For the text-containing cell, return its midpoint in [x, y] coordinate format. 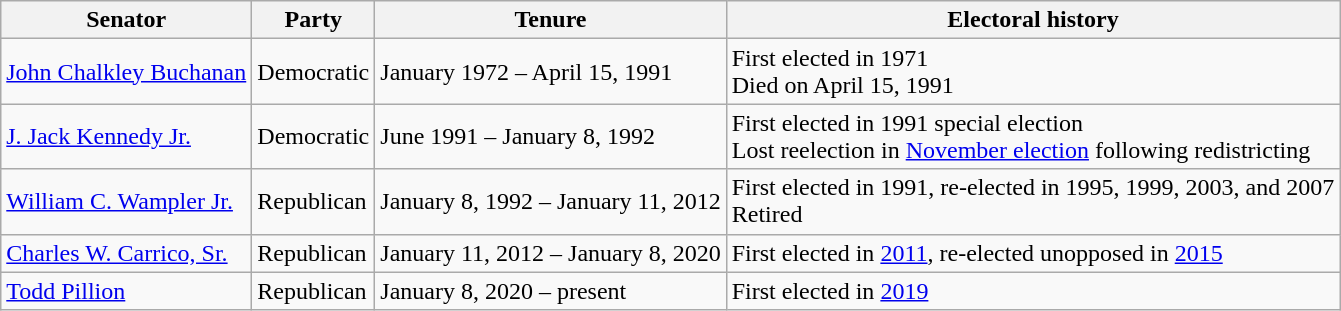
Electoral history [1033, 20]
First elected in 1971Died on April 15, 1991 [1033, 72]
William C. Wampler Jr. [126, 202]
First elected in 2019 [1033, 291]
January 8, 1992 – January 11, 2012 [550, 202]
Senator [126, 20]
Todd Pillion [126, 291]
First elected in 1991, re-elected in 1995, 1999, 2003, and 2007Retired [1033, 202]
John Chalkley Buchanan [126, 72]
Charles W. Carrico, Sr. [126, 253]
Tenure [550, 20]
January 11, 2012 – January 8, 2020 [550, 253]
January 1972 – April 15, 1991 [550, 72]
January 8, 2020 – present [550, 291]
First elected in 1991 special electionLost reelection in November election following redistricting [1033, 136]
First elected in 2011, re-elected unopposed in 2015 [1033, 253]
J. Jack Kennedy Jr. [126, 136]
Party [314, 20]
June 1991 – January 8, 1992 [550, 136]
